Determine the (x, y) coordinate at the center of the cell enclosing the given text.  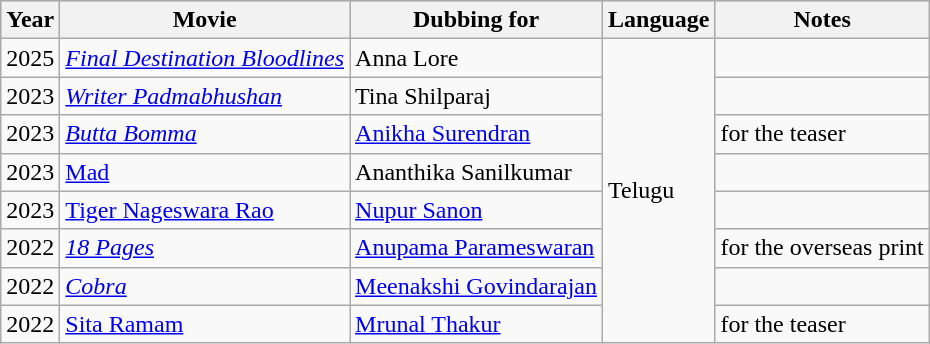
Year (30, 20)
Movie (205, 20)
for the overseas print (822, 248)
Cobra (205, 286)
Tiger Nageswara Rao (205, 210)
Sita Ramam (205, 324)
Ananthika Sanilkumar (476, 172)
Language (659, 20)
Butta Bomma (205, 134)
Final Destination Bloodlines (205, 58)
Anupama Parameswaran (476, 248)
2025 (30, 58)
Dubbing for (476, 20)
Anna Lore (476, 58)
Mrunal Thakur (476, 324)
Writer Padmabhushan (205, 96)
Anikha Surendran (476, 134)
Tina Shilparaj (476, 96)
Meenakshi Govindarajan (476, 286)
Notes (822, 20)
Nupur Sanon (476, 210)
Telugu (659, 191)
Mad (205, 172)
18 Pages (205, 248)
